Return (x, y) of the center of cell containing provided text 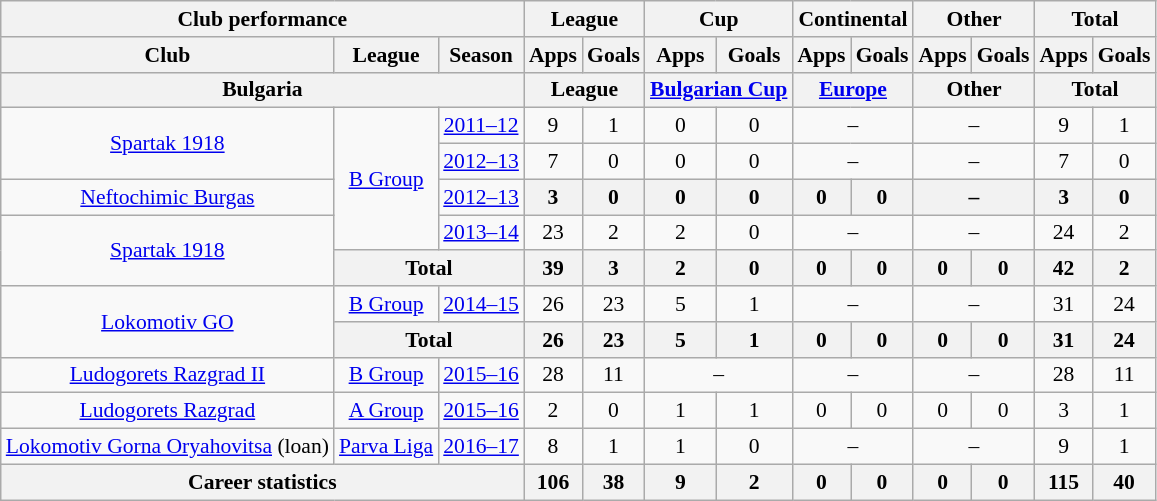
A Group (386, 411)
38 (614, 482)
Continental (852, 19)
Neftochimic Burgas (168, 197)
Club (168, 55)
Bulgaria (262, 90)
Season (481, 55)
8 (553, 447)
42 (1064, 269)
2011–12 (481, 126)
2014–15 (481, 304)
Cup (718, 19)
115 (1064, 482)
2016–17 (481, 447)
Parva Liga (386, 447)
39 (553, 269)
2013–14 (481, 233)
40 (1124, 482)
Lokomotiv Gorna Oryahovitsa (loan) (168, 447)
Career statistics (262, 482)
Europe (852, 90)
Bulgarian Cup (718, 90)
Ludogorets Razgrad (168, 411)
Ludogorets Razgrad II (168, 375)
Club performance (262, 19)
106 (553, 482)
Lokomotiv GO (168, 322)
